Search for the cell housing the specified text and yield its [x, y] center coordinate. 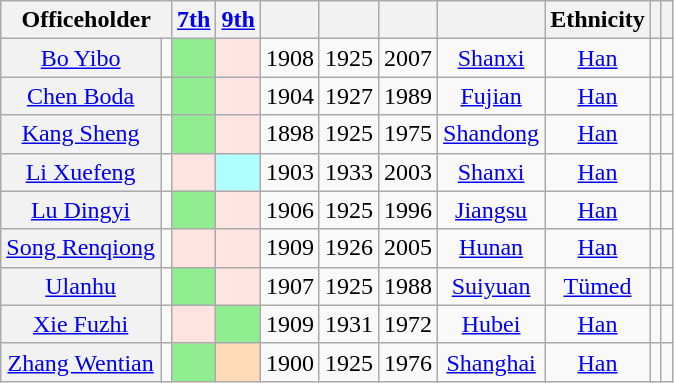
1903 [290, 172]
Hunan [492, 248]
1996 [408, 210]
1931 [348, 324]
Chen Boda [81, 96]
Hubei [492, 324]
7th [194, 20]
2003 [408, 172]
1904 [290, 96]
1926 [348, 248]
Bo Yibo [81, 58]
1927 [348, 96]
Tümed [598, 286]
Lu Dingyi [81, 210]
1975 [408, 134]
Kang Sheng [81, 134]
Shandong [492, 134]
9th [238, 20]
1972 [408, 324]
Zhang Wentian [81, 362]
Ulanhu [81, 286]
Xie Fuzhi [81, 324]
Shanghai [492, 362]
1988 [408, 286]
1907 [290, 286]
1976 [408, 362]
1900 [290, 362]
1933 [348, 172]
Jiangsu [492, 210]
Li Xuefeng [81, 172]
1989 [408, 96]
Ethnicity [598, 20]
Officeholder [86, 20]
1908 [290, 58]
2007 [408, 58]
Song Renqiong [81, 248]
2005 [408, 248]
1898 [290, 134]
1906 [290, 210]
Fujian [492, 96]
Suiyuan [492, 286]
